Search for the cell housing the specified text and yield its [x, y] center coordinate. 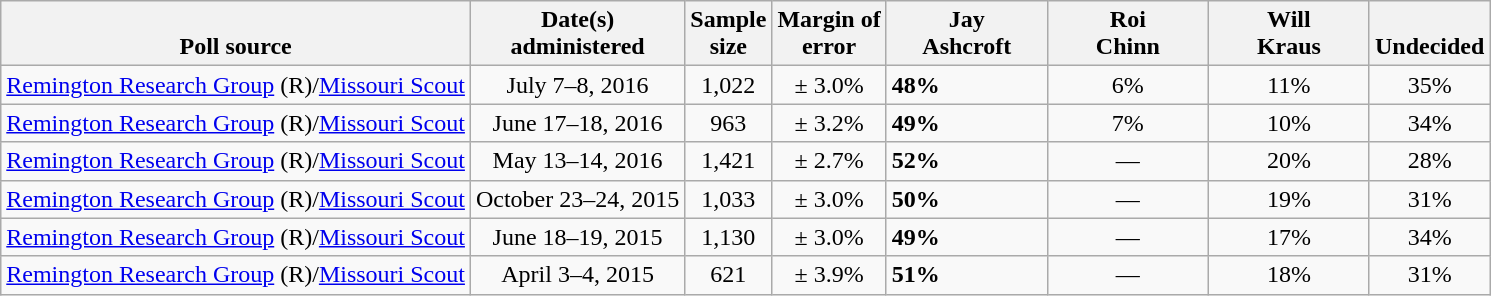
Poll source [236, 34]
10% [1288, 123]
June 17–18, 2016 [577, 123]
48% [966, 85]
April 3–4, 2015 [577, 275]
1,033 [728, 199]
± 3.9% [829, 275]
Samplesize [728, 34]
35% [1429, 85]
17% [1288, 237]
JayAshcroft [966, 34]
51% [966, 275]
July 7–8, 2016 [577, 85]
May 13–14, 2016 [577, 161]
RoiChinn [1128, 34]
52% [966, 161]
6% [1128, 85]
11% [1288, 85]
1,421 [728, 161]
October 23–24, 2015 [577, 199]
963 [728, 123]
28% [1429, 161]
20% [1288, 161]
18% [1288, 275]
1,022 [728, 85]
± 2.7% [829, 161]
19% [1288, 199]
Undecided [1429, 34]
Margin oferror [829, 34]
621 [728, 275]
50% [966, 199]
± 3.2% [829, 123]
WillKraus [1288, 34]
7% [1128, 123]
June 18–19, 2015 [577, 237]
1,130 [728, 237]
Date(s)administered [577, 34]
